Provide the (X, Y) coordinate of the cell's center where the given text is located.  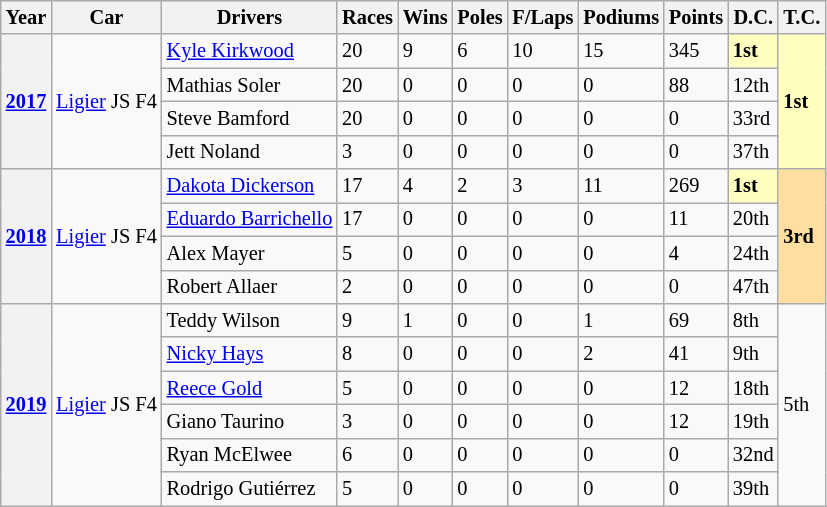
88 (696, 85)
Rodrigo Gutiérrez (250, 489)
69 (696, 320)
T.C. (802, 17)
10 (542, 51)
Eduardo Barrichello (250, 219)
Steve Bamford (250, 118)
39th (753, 489)
5th (802, 404)
18th (753, 388)
Car (106, 17)
Year (26, 17)
Robert Allaer (250, 287)
Drivers (250, 17)
Kyle Kirkwood (250, 51)
9th (753, 354)
33rd (753, 118)
345 (696, 51)
32nd (753, 455)
Poles (480, 17)
269 (696, 186)
Jett Noland (250, 152)
Giano Taurino (250, 421)
2019 (26, 404)
Wins (426, 17)
8th (753, 320)
2017 (26, 102)
Podiums (621, 17)
D.C. (753, 17)
Nicky Hays (250, 354)
47th (753, 287)
41 (696, 354)
19th (753, 421)
Reece Gold (250, 388)
24th (753, 253)
Dakota Dickerson (250, 186)
2018 (26, 236)
8 (368, 354)
Ryan McElwee (250, 455)
Points (696, 17)
15 (621, 51)
Races (368, 17)
Teddy Wilson (250, 320)
3rd (802, 236)
20th (753, 219)
Alex Mayer (250, 253)
F/Laps (542, 17)
Mathias Soler (250, 85)
12th (753, 85)
37th (753, 152)
